Return (X, Y) of the center of cell containing provided text 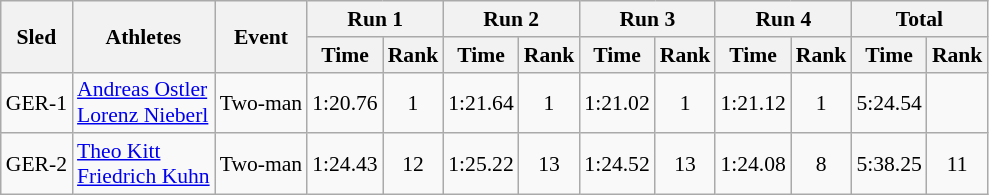
8 (822, 164)
Andreas OstlerLorenz Nieberl (144, 102)
Athletes (144, 36)
1:21.12 (752, 102)
Run 2 (511, 19)
11 (958, 164)
Run 4 (783, 19)
Run 1 (375, 19)
1:20.76 (344, 102)
12 (414, 164)
5:38.25 (888, 164)
1:21.02 (616, 102)
Run 3 (647, 19)
Total (919, 19)
1:25.22 (480, 164)
1:24.43 (344, 164)
GER-2 (36, 164)
1:24.52 (616, 164)
1:21.64 (480, 102)
GER-1 (36, 102)
Sled (36, 36)
Theo KittFriedrich Kuhn (144, 164)
Event (262, 36)
1:24.08 (752, 164)
5:24.54 (888, 102)
